Capture the cell that displays the provided text and extract its [X, Y] central coordinate. 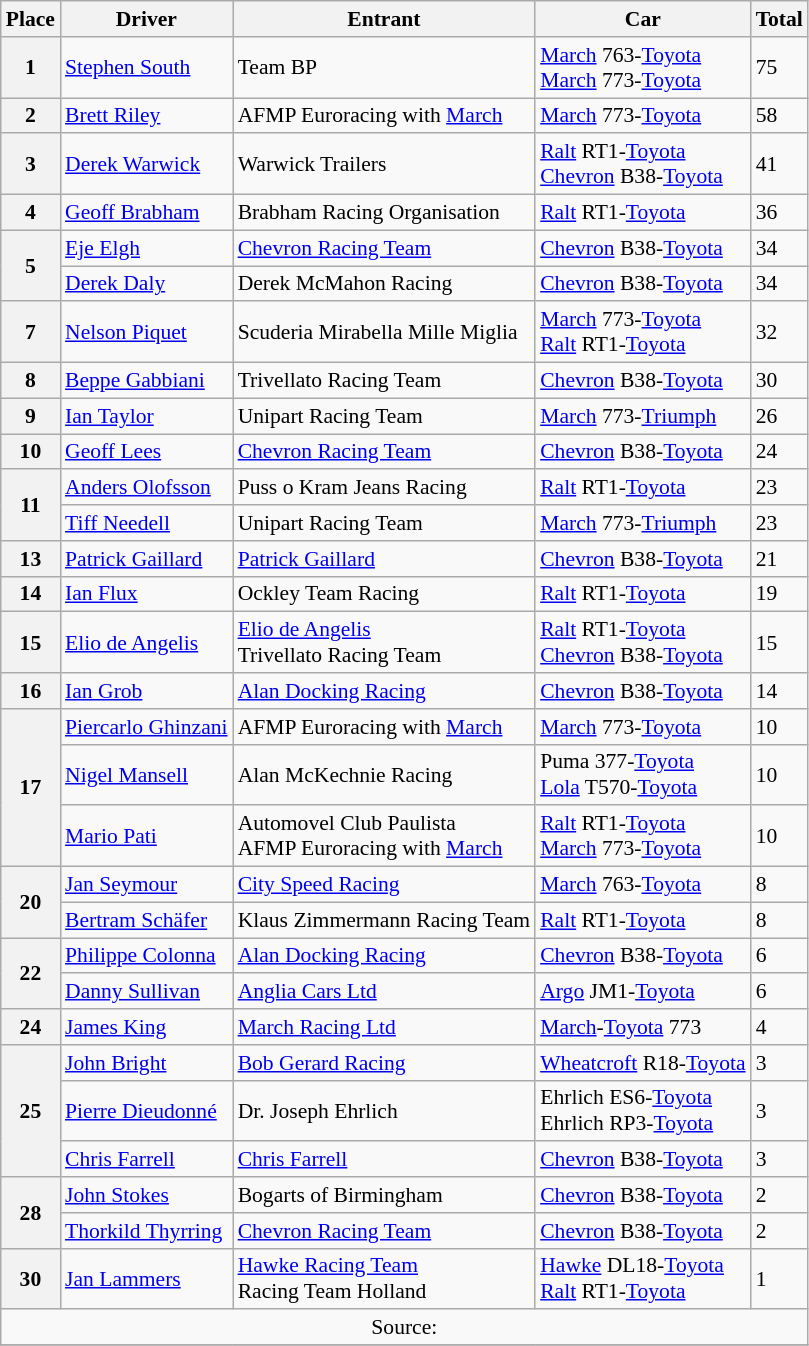
19 [780, 594]
March 773-ToyotaRalt RT1-Toyota [642, 332]
Philippe Colonna [146, 956]
Dr. Joseph Ehrlich [384, 1110]
Bertram Schäfer [146, 920]
13 [30, 559]
58 [780, 116]
Automovel Club PaulistaAFMP Euroracing with March [384, 836]
25 [30, 1111]
Alan McKechnie Racing [384, 774]
Stephen South [146, 68]
John Stokes [146, 1195]
26 [780, 416]
41 [780, 164]
Jan Lammers [146, 1278]
Argo JM1-Toyota [642, 992]
9 [30, 416]
Anglia Cars Ltd [384, 992]
32 [780, 332]
Mario Pati [146, 836]
Scuderia Mirabella Mille Miglia [384, 332]
Ian Flux [146, 594]
Ian Taylor [146, 416]
Derek Warwick [146, 164]
Bob Gerard Racing [384, 1063]
Beppe Gabbiani [146, 381]
Danny Sullivan [146, 992]
Puss o Kram Jeans Racing [384, 488]
28 [30, 1212]
Geoff Lees [146, 452]
Nelson Piquet [146, 332]
Derek Daly [146, 284]
Team BP [384, 68]
Piercarlo Ghinzani [146, 727]
Car [642, 19]
Source: [404, 1328]
20 [30, 902]
Geoff Brabham [146, 213]
Ockley Team Racing [384, 594]
21 [780, 559]
Driver [146, 19]
Elio de AngelisTrivellato Racing Team [384, 642]
Brabham Racing Organisation [384, 213]
Elio de Angelis [146, 642]
March Racing Ltd [384, 1027]
Thorkild Thyrring [146, 1231]
John Bright [146, 1063]
Nigel Mansell [146, 774]
Brett Riley [146, 116]
22 [30, 974]
Eje Elgh [146, 248]
March 763-Toyota [642, 885]
11 [30, 506]
Pierre Dieudonné [146, 1110]
Ehrlich ES6-ToyotaEhrlich RP3-Toyota [642, 1110]
Jan Seymour [146, 885]
75 [780, 68]
City Speed Racing [384, 885]
Hawke DL18-Toyota Ralt RT1-Toyota [642, 1278]
Puma 377-Toyota Lola T570-Toyota [642, 774]
Bogarts of Birmingham [384, 1195]
Total [780, 19]
Ralt RT1-Toyota March 773-Toyota [642, 836]
Ian Grob [146, 691]
Hawke Racing TeamRacing Team Holland [384, 1278]
16 [30, 691]
Entrant [384, 19]
Wheatcroft R18-Toyota [642, 1063]
Klaus Zimmermann Racing Team [384, 920]
Place [30, 19]
Warwick Trailers [384, 164]
March 763-Toyota March 773-Toyota [642, 68]
Derek McMahon Racing [384, 284]
Tiff Needell [146, 523]
Anders Olofsson [146, 488]
36 [780, 213]
Trivellato Racing Team [384, 381]
March-Toyota 773 [642, 1027]
5 [30, 266]
17 [30, 788]
7 [30, 332]
James King [146, 1027]
